Detect which cell encompasses the target text, then output its [x, y] center coordinate. 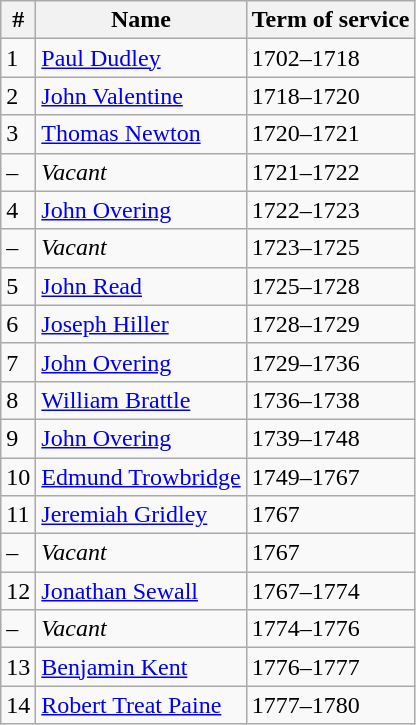
1729–1736 [330, 362]
1777–1780 [330, 705]
1720–1721 [330, 134]
1749–1767 [330, 477]
3 [18, 134]
# [18, 20]
14 [18, 705]
1739–1748 [330, 438]
Paul Dudley [141, 58]
1774–1776 [330, 629]
1776–1777 [330, 667]
John Valentine [141, 96]
1725–1728 [330, 286]
1718–1720 [330, 96]
5 [18, 286]
1723–1725 [330, 248]
9 [18, 438]
1722–1723 [330, 210]
Joseph Hiller [141, 324]
11 [18, 515]
Jonathan Sewall [141, 591]
12 [18, 591]
1736–1738 [330, 400]
1721–1722 [330, 172]
7 [18, 362]
8 [18, 400]
Thomas Newton [141, 134]
Benjamin Kent [141, 667]
William Brattle [141, 400]
13 [18, 667]
4 [18, 210]
Edmund Trowbridge [141, 477]
10 [18, 477]
2 [18, 96]
1702–1718 [330, 58]
6 [18, 324]
1728–1729 [330, 324]
Robert Treat Paine [141, 705]
1 [18, 58]
1767–1774 [330, 591]
John Read [141, 286]
Name [141, 20]
Jeremiah Gridley [141, 515]
Term of service [330, 20]
